Provide the (x, y) coordinate of the cell's center where the given text is located.  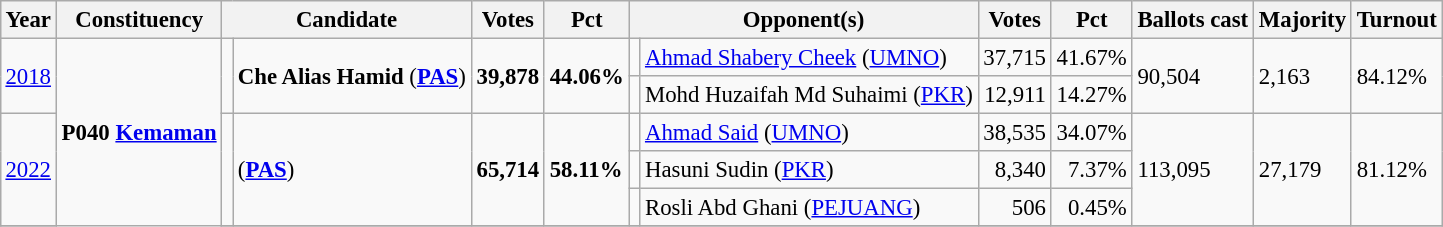
41.67% (1092, 57)
Opponent(s) (804, 20)
14.27% (1092, 95)
38,535 (1014, 133)
Turnout (1396, 20)
81.12% (1396, 170)
34.07% (1092, 133)
(PAS) (352, 170)
506 (1014, 208)
Year (28, 20)
44.06% (586, 76)
Che Alias Hamid (PAS) (352, 76)
113,095 (1192, 170)
Constituency (139, 20)
Ballots cast (1192, 20)
8,340 (1014, 170)
37,715 (1014, 57)
7.37% (1092, 170)
0.45% (1092, 208)
27,179 (1302, 170)
90,504 (1192, 76)
Rosli Abd Ghani (PEJUANG) (809, 208)
Hasuni Sudin (PKR) (809, 170)
Ahmad Said (UMNO) (809, 133)
Majority (1302, 20)
39,878 (508, 76)
65,714 (508, 170)
12,911 (1014, 95)
P040 Kemaman (139, 132)
Mohd Huzaifah Md Suhaimi (PKR) (809, 95)
2022 (28, 170)
2018 (28, 76)
2,163 (1302, 76)
84.12% (1396, 76)
Candidate (346, 20)
Ahmad Shabery Cheek (UMNO) (809, 57)
58.11% (586, 170)
